Find where the given text appears and provide that cell's center as (x, y) coordinate. 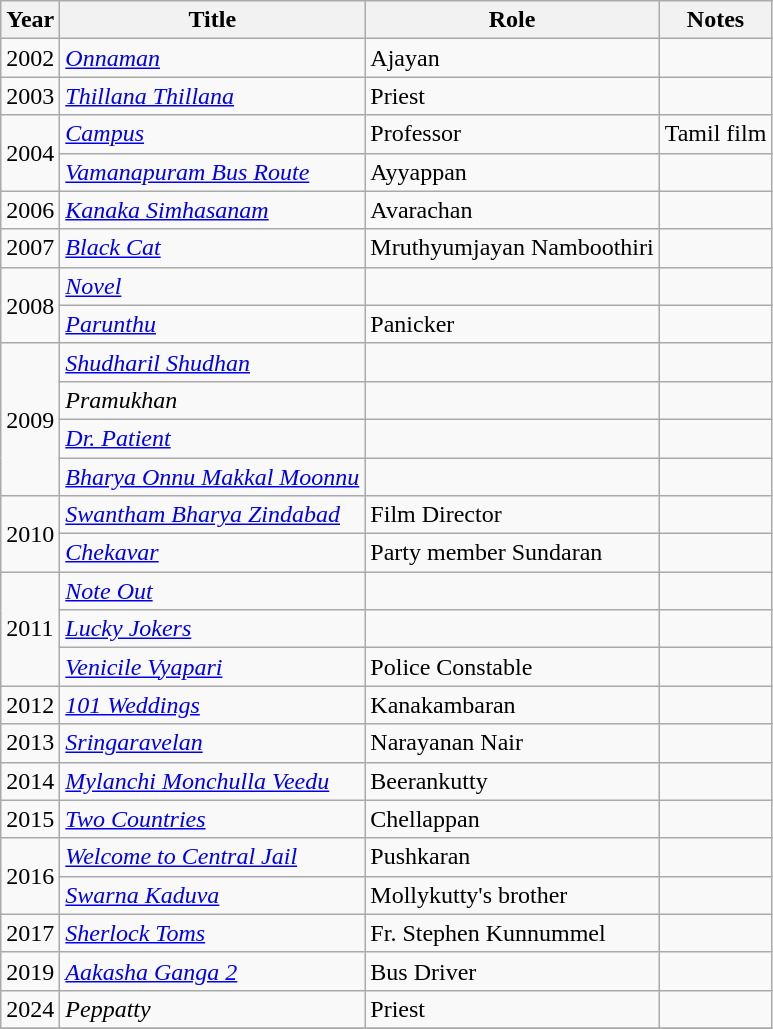
101 Weddings (212, 705)
Kanaka Simhasanam (212, 210)
Kanakambaran (512, 705)
Sherlock Toms (212, 933)
Pramukhan (212, 400)
Swarna Kaduva (212, 895)
2004 (30, 153)
Note Out (212, 591)
Thillana Thillana (212, 96)
Chellappan (512, 819)
Avarachan (512, 210)
Ajayan (512, 58)
2008 (30, 305)
Sringaravelan (212, 743)
Campus (212, 134)
Mylanchi Monchulla Veedu (212, 781)
Mollykutty's brother (512, 895)
2010 (30, 534)
Onnaman (212, 58)
Venicile Vyapari (212, 667)
Beerankutty (512, 781)
Professor (512, 134)
Swantham Bharya Zindabad (212, 515)
2019 (30, 971)
2024 (30, 1009)
2016 (30, 876)
Year (30, 20)
2011 (30, 629)
Notes (716, 20)
2013 (30, 743)
Role (512, 20)
Parunthu (212, 324)
Tamil film (716, 134)
Fr. Stephen Kunnummel (512, 933)
Bharya Onnu Makkal Moonnu (212, 477)
Panicker (512, 324)
Bus Driver (512, 971)
Welcome to Central Jail (212, 857)
Two Countries (212, 819)
2009 (30, 419)
Narayanan Nair (512, 743)
Ayyappan (512, 172)
Shudharil Shudhan (212, 362)
2007 (30, 248)
2012 (30, 705)
Pushkaran (512, 857)
Black Cat (212, 248)
Aakasha Ganga 2 (212, 971)
Peppatty (212, 1009)
Mruthyumjayan Namboothiri (512, 248)
Vamanapuram Bus Route (212, 172)
Novel (212, 286)
Party member Sundaran (512, 553)
2017 (30, 933)
Chekavar (212, 553)
2003 (30, 96)
Title (212, 20)
2002 (30, 58)
2006 (30, 210)
2015 (30, 819)
Film Director (512, 515)
2014 (30, 781)
Dr. Patient (212, 438)
Lucky Jokers (212, 629)
Police Constable (512, 667)
